Detect which cell encompasses the target text, then output its (X, Y) center coordinate. 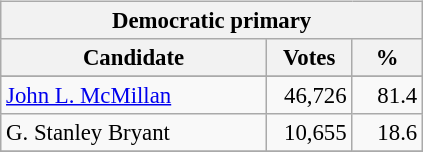
G. Stanley Bryant (134, 133)
10,655 (309, 133)
% (388, 58)
Candidate (134, 58)
81.4 (388, 96)
18.6 (388, 133)
Democratic primary (212, 21)
46,726 (309, 96)
Votes (309, 58)
John L. McMillan (134, 96)
